Detect which cell encompasses the target text, then output its (X, Y) center coordinate. 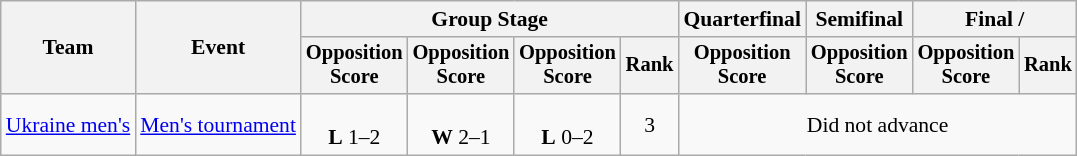
3 (650, 124)
W 2–1 (462, 124)
Group Stage (490, 19)
Event (218, 48)
L 1–2 (354, 124)
Ukraine men's (68, 124)
L 0–2 (568, 124)
Semifinal (860, 19)
Men's tournament (218, 124)
Quarterfinal (742, 19)
Team (68, 48)
Did not advance (877, 124)
Final / (995, 19)
